For the text-containing cell, return its midpoint in (x, y) coordinate format. 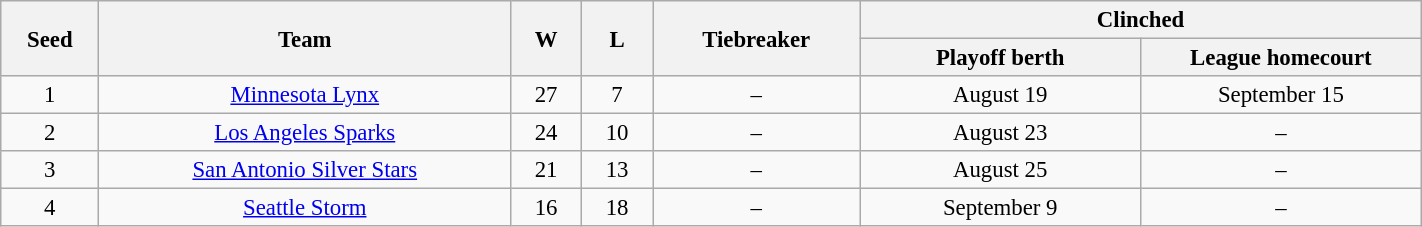
1 (50, 95)
10 (618, 133)
Seattle Storm (305, 208)
4 (50, 208)
Team (305, 38)
August 19 (1000, 95)
August 25 (1000, 170)
Playoff berth (1000, 58)
Los Angeles Sparks (305, 133)
3 (50, 170)
21 (546, 170)
13 (618, 170)
Seed (50, 38)
San Antonio Silver Stars (305, 170)
September 9 (1000, 208)
Tiebreaker (756, 38)
W (546, 38)
September 15 (1282, 95)
2 (50, 133)
16 (546, 208)
24 (546, 133)
18 (618, 208)
August 23 (1000, 133)
27 (546, 95)
L (618, 38)
Clinched (1140, 20)
League homecourt (1282, 58)
Minnesota Lynx (305, 95)
7 (618, 95)
